Detect which cell encompasses the target text, then output its [x, y] center coordinate. 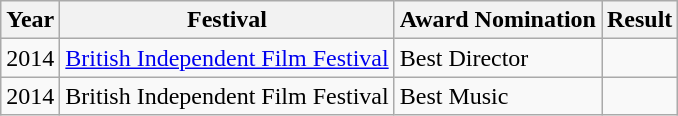
Award Nomination [498, 20]
Best Music [498, 96]
Festival [227, 20]
Result [640, 20]
Best Director [498, 58]
Year [30, 20]
